For the text-containing cell, return its midpoint in (x, y) coordinate format. 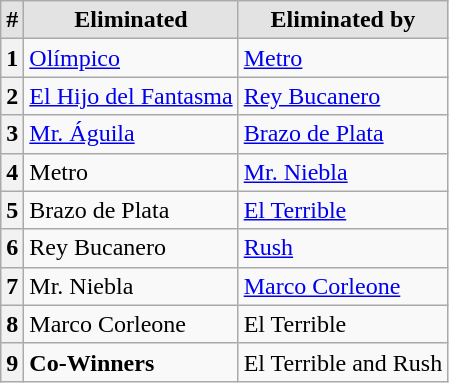
Mr. Águila (131, 134)
Co-Winners (131, 362)
El Hijo del Fantasma (131, 96)
8 (12, 324)
7 (12, 286)
El Terrible and Rush (343, 362)
9 (12, 362)
1 (12, 58)
4 (12, 172)
5 (12, 210)
Eliminated (131, 20)
2 (12, 96)
Olímpico (131, 58)
3 (12, 134)
# (12, 20)
Eliminated by (343, 20)
Rush (343, 248)
6 (12, 248)
